From the cell containing the given text, extract its center point as (X, Y) coordinate. 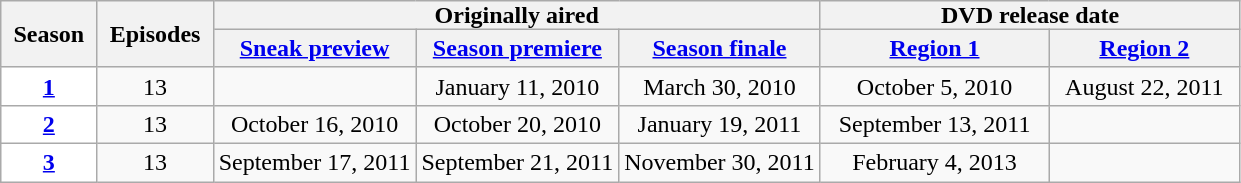
3 (49, 162)
October 5, 2010 (934, 86)
2 (49, 124)
Sneak preview (314, 48)
January 19, 2011 (720, 124)
September 13, 2011 (934, 124)
September 21, 2011 (518, 162)
Season finale (720, 48)
Season premiere (518, 48)
Originally aired (516, 15)
Region 2 (1144, 48)
September 17, 2011 (314, 162)
1 (49, 86)
October 16, 2010 (314, 124)
Episodes (155, 34)
August 22, 2011 (1144, 86)
DVD release date (1030, 15)
January 11, 2010 (518, 86)
February 4, 2013 (934, 162)
Region 1 (934, 48)
October 20, 2010 (518, 124)
March 30, 2010 (720, 86)
Season (49, 34)
November 30, 2011 (720, 162)
